Extract the [X, Y] coordinate from the center of the cell holding the provided text.  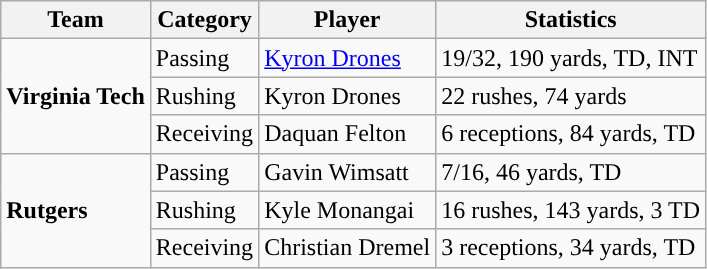
16 rushes, 143 yards, 3 TD [571, 210]
22 rushes, 74 yards [571, 96]
3 receptions, 34 yards, TD [571, 248]
Daquan Felton [348, 134]
Christian Dremel [348, 248]
Rutgers [76, 210]
6 receptions, 84 yards, TD [571, 134]
Team [76, 20]
Virginia Tech [76, 96]
19/32, 190 yards, TD, INT [571, 58]
Gavin Wimsatt [348, 172]
Kyle Monangai [348, 210]
Statistics [571, 20]
Category [204, 20]
7/16, 46 yards, TD [571, 172]
Player [348, 20]
